Extract the (X, Y) coordinate from the center of the cell holding the provided text.  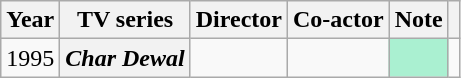
Year (30, 20)
TV series (125, 20)
Char Dewal (125, 58)
1995 (30, 58)
Co-actor (338, 20)
Director (238, 20)
Note (418, 20)
